From the cell containing the given text, extract its center point as (x, y) coordinate. 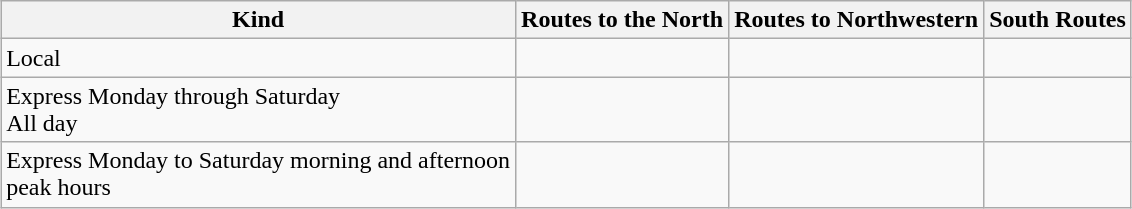
Express Monday to Saturday morning and afternoon peak hours (258, 174)
Express Monday through SaturdayAll day (258, 110)
Kind (258, 20)
Routes to the North (622, 20)
South Routes (1058, 20)
Local (258, 58)
Routes to Northwestern (856, 20)
